Provide the (X, Y) coordinate of the cell's center where the given text is located.  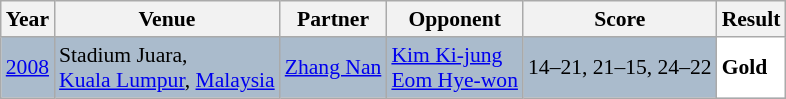
Gold (752, 68)
Venue (167, 19)
Opponent (454, 19)
Result (752, 19)
Kim Ki-jung Eom Hye-won (454, 68)
Score (620, 19)
14–21, 21–15, 24–22 (620, 68)
2008 (28, 68)
Partner (334, 19)
Stadium Juara,Kuala Lumpur, Malaysia (167, 68)
Zhang Nan (334, 68)
Year (28, 19)
